From the cell containing the given text, extract its center point as [X, Y] coordinate. 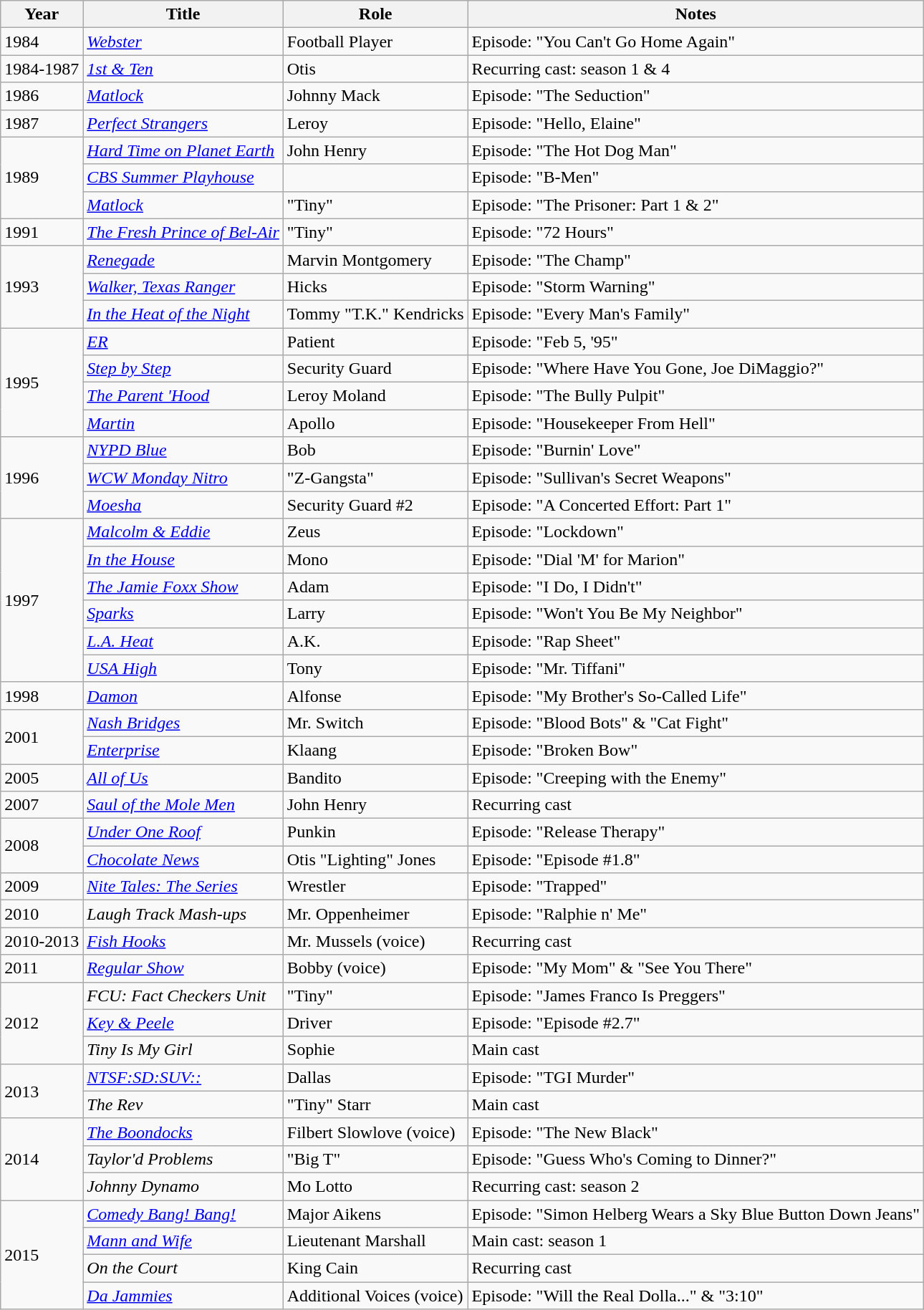
The Rev [183, 1104]
1989 [42, 178]
The Parent 'Hood [183, 396]
2007 [42, 805]
Episode: "Episode #1.8" [696, 859]
Episode: "My Mom" & "See You There" [696, 968]
Sophie [375, 1050]
Episode: "Where Have You Gone, Joe DiMaggio?" [696, 369]
NTSF:SD:SUV:: [183, 1077]
Episode: "Rap Sheet" [696, 641]
Bobby (voice) [375, 968]
2005 [42, 777]
Dallas [375, 1077]
Under One Roof [183, 832]
Mr. Mussels (voice) [375, 941]
Alfonse [375, 695]
Year [42, 14]
Tony [375, 668]
Episode: "James Franco Is Preggers" [696, 996]
Episode: "Feb 5, '95" [696, 342]
Episode: "A Concerted Effort: Part 1" [696, 505]
All of Us [183, 777]
Fish Hooks [183, 941]
Malcolm & Eddie [183, 532]
Mono [375, 559]
Lieutenant Marshall [375, 1241]
1984-1987 [42, 69]
1991 [42, 232]
Hard Time on Planet Earth [183, 150]
USA High [183, 668]
A.K. [375, 641]
NYPD Blue [183, 451]
Punkin [375, 832]
Johnny Dynamo [183, 1186]
CBS Summer Playhouse [183, 178]
Security Guard [375, 369]
Da Jammies [183, 1296]
Mr. Oppenheimer [375, 914]
Mann and Wife [183, 1241]
Episode: "Will the Real Dolla..." & "3:10" [696, 1296]
Episode: "Mr. Tiffani" [696, 668]
Episode: "B-Men" [696, 178]
Step by Step [183, 369]
2010-2013 [42, 941]
Recurring cast: season 1 & 4 [696, 69]
Episode: "My Brother's So-Called Life" [696, 695]
1995 [42, 382]
1987 [42, 123]
1984 [42, 42]
Leroy [375, 123]
Episode: "Lockdown" [696, 532]
Laugh Track Mash-ups [183, 914]
Klaang [375, 750]
Damon [183, 695]
Mr. Switch [375, 723]
Nite Tales: The Series [183, 887]
ER [183, 342]
In the Heat of the Night [183, 314]
Regular Show [183, 968]
1st & Ten [183, 69]
Episode: "Burnin' Love" [696, 451]
Episode: "Episode #2.7" [696, 1023]
1993 [42, 286]
In the House [183, 559]
Episode: "The Bully Pulpit" [696, 396]
Webster [183, 42]
Episode: "You Can't Go Home Again" [696, 42]
WCW Monday Nitro [183, 478]
Filbert Slowlove (voice) [375, 1132]
1997 [42, 600]
Episode: "Housekeeper From Hell" [696, 423]
Mo Lotto [375, 1186]
Episode: "Release Therapy" [696, 832]
Chocolate News [183, 859]
Football Player [375, 42]
Title [183, 14]
Episode: "Hello, Elaine" [696, 123]
Patient [375, 342]
Zeus [375, 532]
Recurring cast: season 2 [696, 1186]
The Boondocks [183, 1132]
Episode: "The Seduction" [696, 96]
Episode: "Guess Who's Coming to Dinner?" [696, 1159]
Additional Voices (voice) [375, 1296]
Larry [375, 614]
Renegade [183, 259]
Enterprise [183, 750]
Saul of the Mole Men [183, 805]
2009 [42, 887]
"Z-Gangsta" [375, 478]
Apollo [375, 423]
Episode: "Every Man's Family" [696, 314]
Episode: "Won't You Be My Neighbor" [696, 614]
On the Court [183, 1268]
Episode: "Simon Helberg Wears a Sky Blue Button Down Jeans" [696, 1214]
Driver [375, 1023]
2001 [42, 736]
2012 [42, 1023]
"Big T" [375, 1159]
2008 [42, 846]
Bandito [375, 777]
Otis "Lighting" Jones [375, 859]
Key & Peele [183, 1023]
Tiny Is My Girl [183, 1050]
Marvin Montgomery [375, 259]
Nash Bridges [183, 723]
Comedy Bang! Bang! [183, 1214]
Episode: "Blood Bots" & "Cat Fight" [696, 723]
Johnny Mack [375, 96]
1996 [42, 478]
Episode: "The Champ" [696, 259]
2011 [42, 968]
Episode: "The Hot Dog Man" [696, 150]
Leroy Moland [375, 396]
Episode: "TGI Murder" [696, 1077]
2014 [42, 1159]
Episode: "The New Black" [696, 1132]
1998 [42, 695]
Perfect Strangers [183, 123]
Episode: "Dial 'M' for Marion" [696, 559]
Role [375, 14]
Episode: "Creeping with the Enemy" [696, 777]
Episode: "Storm Warning" [696, 286]
Sparks [183, 614]
Episode: "I Do, I Didn't" [696, 587]
Episode: "72 Hours" [696, 232]
2010 [42, 914]
The Fresh Prince of Bel-Air [183, 232]
Episode: "Ralphie n' Me" [696, 914]
Hicks [375, 286]
"Tiny" Starr [375, 1104]
Adam [375, 587]
Tommy "T.K." Kendricks [375, 314]
Major Aikens [375, 1214]
Security Guard #2 [375, 505]
2015 [42, 1255]
Wrestler [375, 887]
Martin [183, 423]
Moesha [183, 505]
The Jamie Foxx Show [183, 587]
Episode: "Trapped" [696, 887]
Bob [375, 451]
FCU: Fact Checkers Unit [183, 996]
Notes [696, 14]
L.A. Heat [183, 641]
Walker, Texas Ranger [183, 286]
Episode: "Sullivan's Secret Weapons" [696, 478]
Otis [375, 69]
Main cast: season 1 [696, 1241]
Taylor'd Problems [183, 1159]
King Cain [375, 1268]
2013 [42, 1091]
1986 [42, 96]
Episode: "Broken Bow" [696, 750]
Episode: "The Prisoner: Part 1 & 2" [696, 205]
